Capture the cell that displays the provided text and extract its (X, Y) central coordinate. 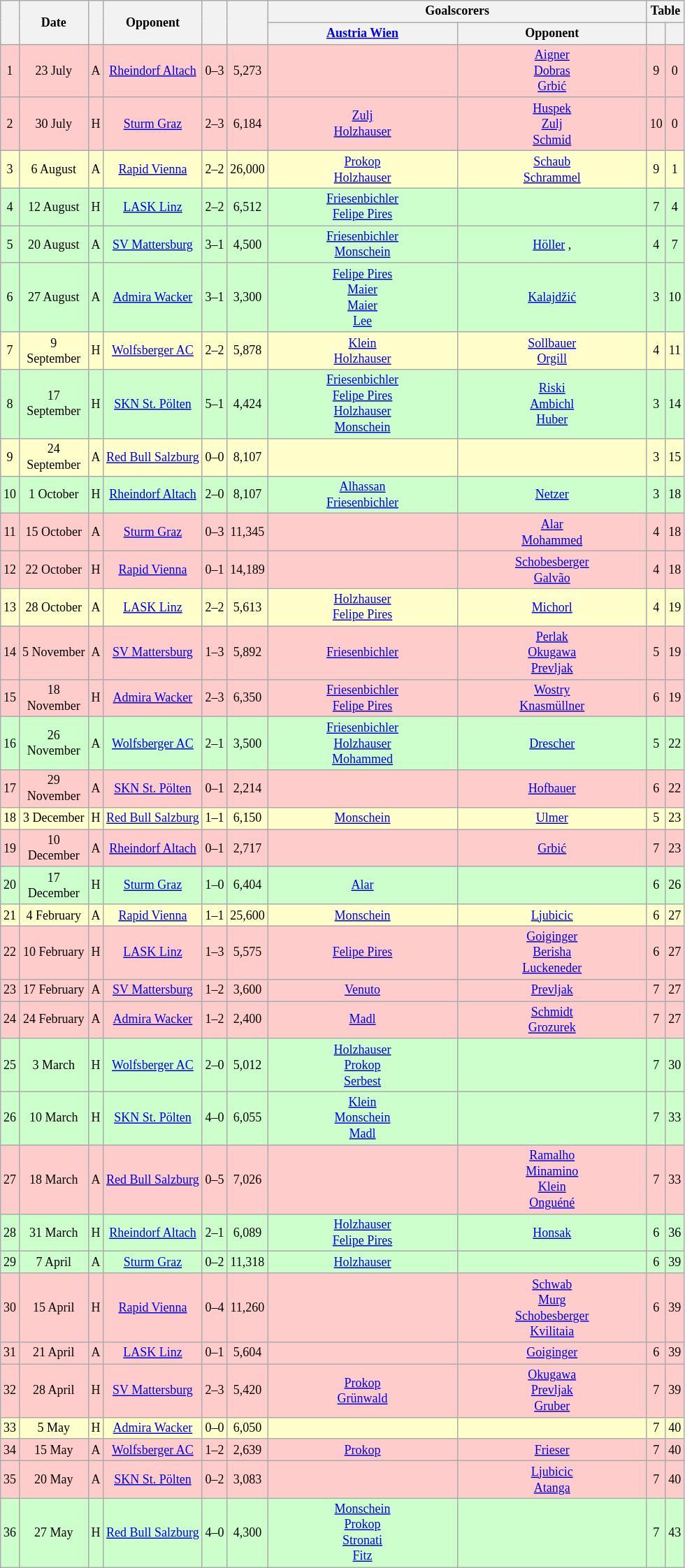
11,345 (247, 532)
6,150 (247, 819)
Friesenbichler Felipe Pires Holzhauser Monschein (362, 404)
15 April (53, 1308)
Ulmer (552, 819)
28 April (53, 1391)
Netzer (552, 495)
Schobesberger Galvão (552, 569)
4,500 (247, 245)
2,717 (247, 848)
Wostry Knasmüllner (552, 698)
3,600 (247, 989)
Höller , (552, 245)
31 (10, 1353)
Ramalho Minamino Klein Onguéné (552, 1179)
Kalajdžić (552, 298)
17 February (53, 989)
21 (10, 915)
Holzhauser (362, 1262)
Perlak Okugawa Prevljak (552, 653)
2 (10, 124)
Prokop Grünwald (362, 1391)
Friesenbichler Monschein (362, 245)
Austria Wien (362, 34)
4 February (53, 915)
Monschein Prokop Stronati Fitz (362, 1533)
4,300 (247, 1533)
3 March (53, 1065)
20 August (53, 245)
17 September (53, 404)
5,575 (247, 952)
Alhassan Friesenbichler (362, 495)
29 (10, 1262)
Sollbauer Orgill (552, 351)
Aigner Dobras Grbić (552, 71)
10 December (53, 848)
9 September (53, 351)
Goiginger (552, 1353)
5 May (53, 1428)
Holzhauser Prokop Serbest (362, 1065)
5,613 (247, 607)
4,424 (247, 404)
7,026 (247, 1179)
Riski Ambichl Huber (552, 404)
35 (10, 1479)
5,604 (247, 1353)
Alar Mohammed (552, 532)
15 October (53, 532)
Okugawa Prevljak Gruber (552, 1391)
6,184 (247, 124)
1 October (53, 495)
20 (10, 885)
10 March (53, 1118)
Prokop Holzhauser (362, 169)
28 (10, 1233)
27 May (53, 1533)
12 August (53, 207)
24 (10, 1020)
Grbić (552, 848)
Schmidt Grozurek (552, 1020)
2,214 (247, 789)
Felipe Pires Maier Maier Lee (362, 298)
Friesenbichler Holzhauser Mohammed (362, 743)
Huspek Zulj Schmid (552, 124)
Hofbauer (552, 789)
Michorl (552, 607)
6,512 (247, 207)
21 April (53, 1353)
Table (665, 11)
18 November (53, 698)
5,878 (247, 351)
Klein Holzhauser (362, 351)
7 April (53, 1262)
6,089 (247, 1233)
1–0 (215, 885)
25,600 (247, 915)
Goiginger Berisha Luckeneder (552, 952)
12 (10, 569)
5,273 (247, 71)
11,318 (247, 1262)
32 (10, 1391)
Schwab Murg Schobesberger Kvilitaia (552, 1308)
16 (10, 743)
34 (10, 1449)
0–4 (215, 1308)
Ljubicic (552, 915)
6,050 (247, 1428)
10 February (53, 952)
30 July (53, 124)
5,420 (247, 1391)
Date (53, 22)
3 December (53, 819)
11,260 (247, 1308)
6 August (53, 169)
17 (10, 789)
5–1 (215, 404)
5,892 (247, 653)
22 October (53, 569)
Schaub Schrammel (552, 169)
Drescher (552, 743)
6,350 (247, 698)
25 (10, 1065)
31 March (53, 1233)
15 May (53, 1449)
Frieser (552, 1449)
24 February (53, 1020)
0–5 (215, 1179)
24 September (53, 457)
2,400 (247, 1020)
Goalscorers (457, 11)
23 July (53, 71)
5 November (53, 653)
43 (675, 1533)
13 (10, 607)
6,404 (247, 885)
Friesenbichler (362, 653)
27 August (53, 298)
Felipe Pires (362, 952)
2,639 (247, 1449)
Zulj Holzhauser (362, 124)
Venuto (362, 989)
29 November (53, 789)
3,500 (247, 743)
Prevljak (552, 989)
28 October (53, 607)
17 December (53, 885)
8 (10, 404)
3,300 (247, 298)
18 March (53, 1179)
Madl (362, 1020)
Prokop (362, 1449)
Ljubicic Atanga (552, 1479)
5,012 (247, 1065)
3,083 (247, 1479)
26,000 (247, 169)
26 November (53, 743)
20 May (53, 1479)
14,189 (247, 569)
Honsak (552, 1233)
Klein Monschein Madl (362, 1118)
Alar (362, 885)
6,055 (247, 1118)
